Find where the given text appears and provide that cell's center as [X, Y] coordinate. 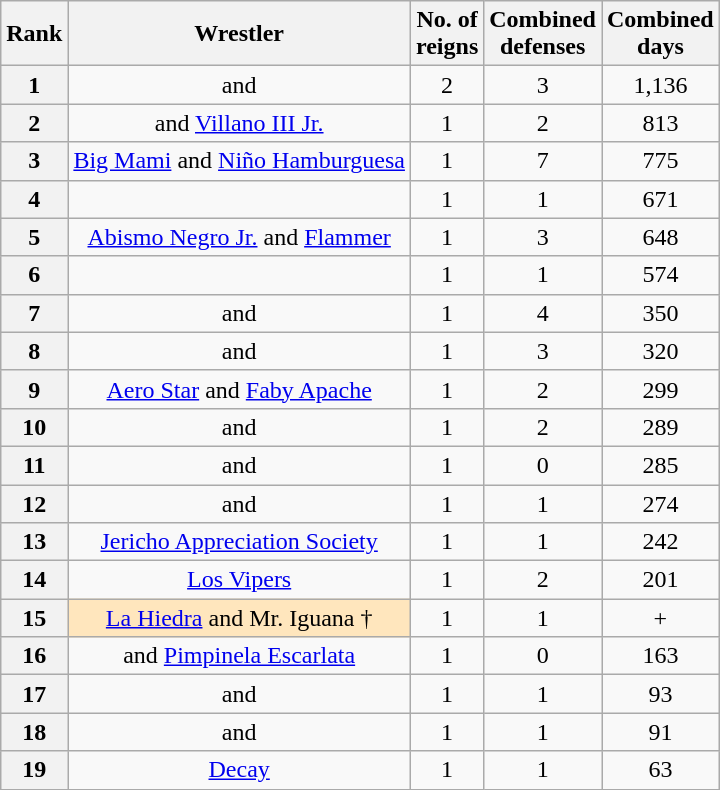
813 [661, 123]
648 [661, 237]
9 [34, 389]
Rank [34, 34]
+ [661, 618]
Jericho Appreciation Society [240, 542]
299 [661, 389]
17 [34, 694]
5 [34, 237]
Big Mami and Niño Hamburguesa [240, 161]
350 [661, 313]
775 [661, 161]
and Pimpinela Escarlata [240, 656]
13 [34, 542]
and Villano III Jr. [240, 123]
8 [34, 351]
Combineddays [661, 34]
93 [661, 694]
Combineddefenses [543, 34]
Abismo Negro Jr. and Flammer [240, 237]
1,136 [661, 85]
Los Vipers [240, 580]
Wrestler [240, 34]
163 [661, 656]
19 [34, 770]
285 [661, 465]
Decay [240, 770]
La Hiedra and Mr. Iguana † [240, 618]
Aero Star and Faby Apache [240, 389]
6 [34, 275]
10 [34, 427]
No. ofreigns [446, 34]
320 [661, 351]
574 [661, 275]
289 [661, 427]
18 [34, 732]
274 [661, 503]
16 [34, 656]
11 [34, 465]
242 [661, 542]
671 [661, 199]
15 [34, 618]
14 [34, 580]
201 [661, 580]
12 [34, 503]
63 [661, 770]
91 [661, 732]
